From the cell containing the given text, extract its center point as [X, Y] coordinate. 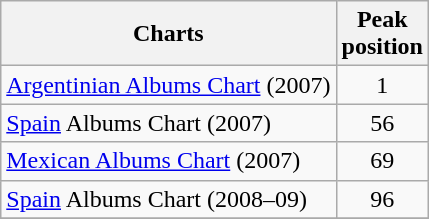
Spain Albums Chart (2008–09) [168, 199]
Spain Albums Chart (2007) [168, 123]
Charts [168, 34]
Argentinian Albums Chart (2007) [168, 85]
69 [382, 161]
56 [382, 123]
Mexican Albums Chart (2007) [168, 161]
1 [382, 85]
96 [382, 199]
Peakposition [382, 34]
